Extract the (X, Y) coordinate from the center of the cell holding the provided text.  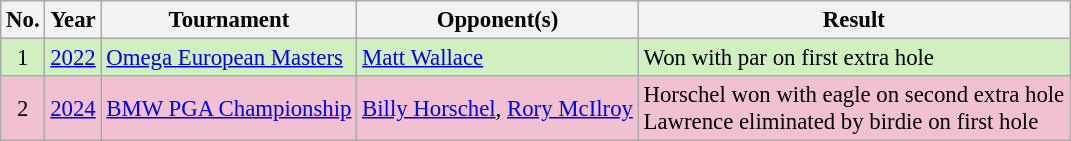
Omega European Masters (229, 58)
Opponent(s) (498, 20)
1 (23, 58)
2022 (73, 58)
2024 (73, 108)
Year (73, 20)
Billy Horschel, Rory McIlroy (498, 108)
Result (854, 20)
2 (23, 108)
Tournament (229, 20)
Horschel won with eagle on second extra holeLawrence eliminated by birdie on first hole (854, 108)
BMW PGA Championship (229, 108)
Won with par on first extra hole (854, 58)
No. (23, 20)
Matt Wallace (498, 58)
